For the text-containing cell, return its midpoint in [X, Y] coordinate format. 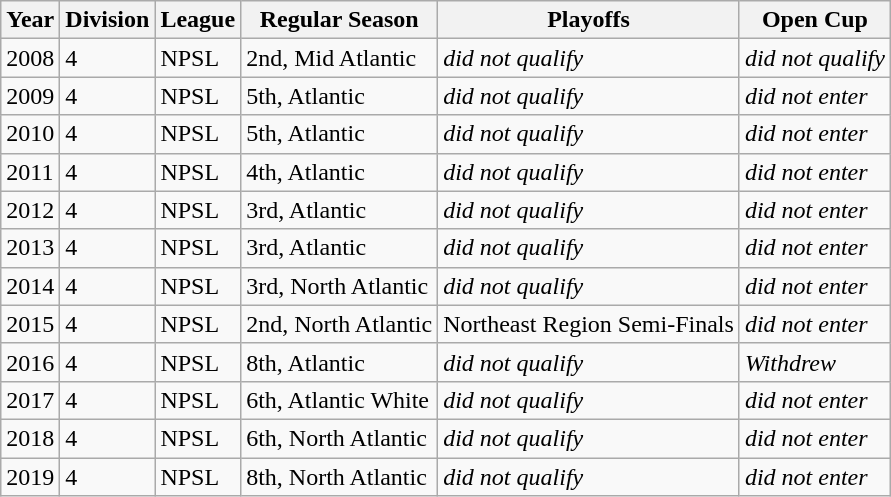
Playoffs [589, 20]
2010 [30, 134]
4th, Atlantic [340, 172]
3rd, North Atlantic [340, 286]
Division [108, 20]
Open Cup [814, 20]
2012 [30, 210]
2019 [30, 477]
Withdrew [814, 362]
2nd, North Atlantic [340, 324]
Regular Season [340, 20]
2018 [30, 438]
League [198, 20]
Northeast Region Semi-Finals [589, 324]
2016 [30, 362]
Year [30, 20]
2015 [30, 324]
2011 [30, 172]
2009 [30, 96]
2017 [30, 400]
8th, North Atlantic [340, 477]
2013 [30, 248]
6th, Atlantic White [340, 400]
2008 [30, 58]
6th, North Atlantic [340, 438]
2nd, Mid Atlantic [340, 58]
2014 [30, 286]
8th, Atlantic [340, 362]
